From the cell containing the given text, extract its center point as [x, y] coordinate. 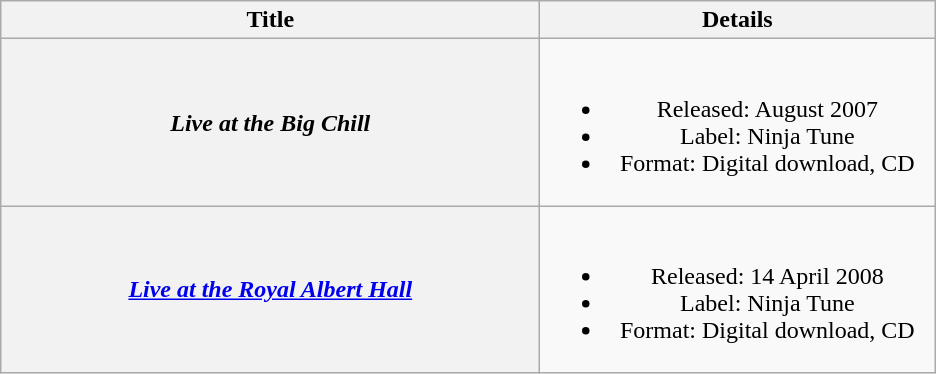
Details [738, 20]
Live at the Royal Albert Hall [270, 290]
Title [270, 20]
Released: August 2007Label: Ninja TuneFormat: Digital download, CD [738, 122]
Released: 14 April 2008Label: Ninja TuneFormat: Digital download, CD [738, 290]
Live at the Big Chill [270, 122]
